Find where the given text appears and provide that cell's center as [x, y] coordinate. 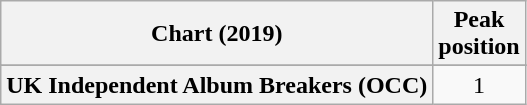
Peakposition [479, 34]
Chart (2019) [217, 34]
UK Independent Album Breakers (OCC) [217, 85]
1 [479, 85]
